Return [x, y] of the center of cell containing provided text 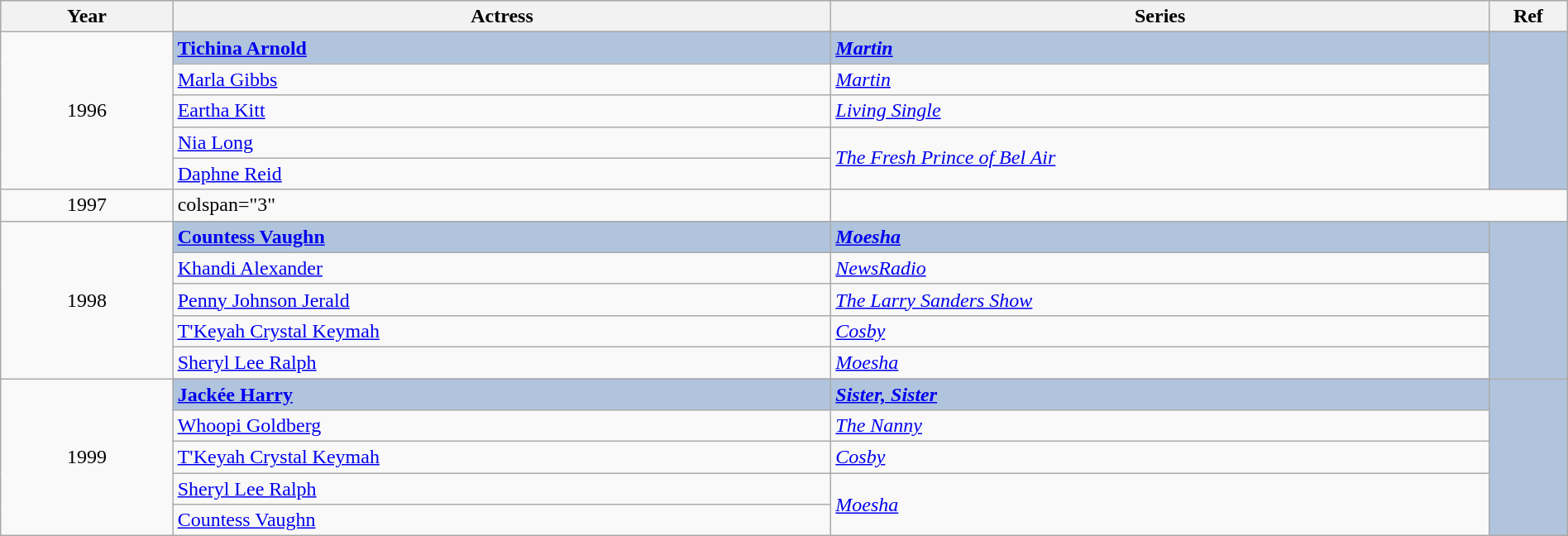
Series [1160, 17]
1999 [87, 457]
The Fresh Prince of Bel Air [1160, 158]
Ref [1528, 17]
Eartha Kitt [502, 111]
colspan="3" [502, 205]
The Larry Sanders Show [1160, 299]
Penny Johnson Jerald [502, 299]
Daphne Reid [502, 174]
1998 [87, 299]
Sister, Sister [1160, 395]
Living Single [1160, 111]
NewsRadio [1160, 268]
1997 [87, 205]
1996 [87, 111]
Year [87, 17]
Whoopi Goldberg [502, 426]
The Nanny [1160, 426]
Actress [502, 17]
Marla Gibbs [502, 79]
Khandi Alexander [502, 268]
Tichina Arnold [502, 48]
Jackée Harry [502, 395]
Nia Long [502, 142]
